Return the (x, y) coordinate for the center point of the cell that contains the specified text.  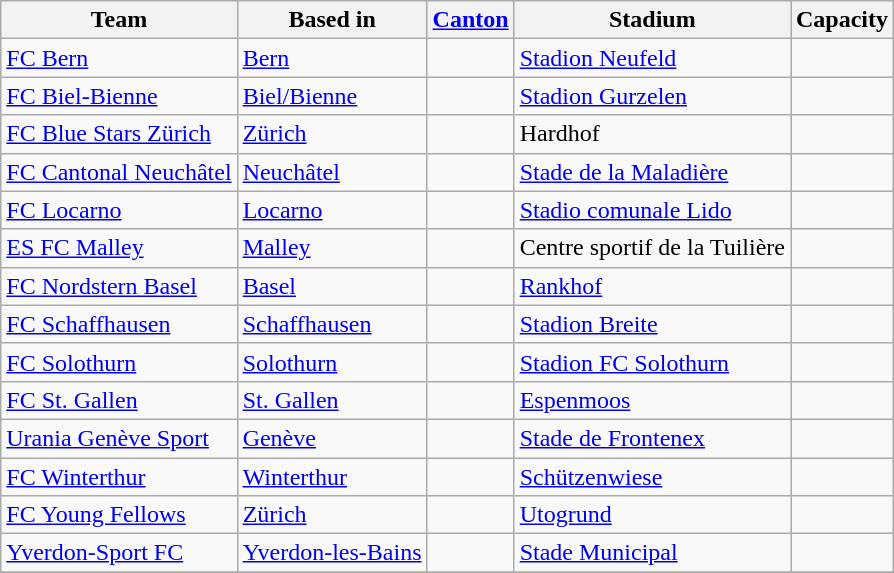
Stade de Frontenex (652, 438)
Utogrund (652, 515)
FC Nordstern Basel (119, 286)
Schützenwiese (652, 477)
Genève (332, 438)
Stade de la Maladière (652, 172)
Stadion Breite (652, 324)
Centre sportif de la Tuilière (652, 248)
FC Blue Stars Zürich (119, 134)
FC St. Gallen (119, 400)
Stade Municipal (652, 553)
Winterthur (332, 477)
Schaffhausen (332, 324)
Capacity (842, 20)
Stadio comunale Lido (652, 210)
Stadion FC Solothurn (652, 362)
St. Gallen (332, 400)
Stadion Neufeld (652, 58)
FC Solothurn (119, 362)
Yverdon-Sport FC (119, 553)
FC Winterthur (119, 477)
FC Young Fellows (119, 515)
Rankhof (652, 286)
FC Biel-Bienne (119, 96)
FC Cantonal Neuchâtel (119, 172)
FC Schaffhausen (119, 324)
FC Locarno (119, 210)
Bern (332, 58)
FC Bern (119, 58)
Solothurn (332, 362)
Team (119, 20)
Hardhof (652, 134)
Stadium (652, 20)
Locarno (332, 210)
Stadion Gurzelen (652, 96)
Based in (332, 20)
ES FC Malley (119, 248)
Urania Genève Sport (119, 438)
Basel (332, 286)
Espenmoos (652, 400)
Neuchâtel (332, 172)
Biel/Bienne (332, 96)
Malley (332, 248)
Yverdon-les-Bains (332, 553)
Canton (470, 20)
